For the text-containing cell, return its midpoint in (x, y) coordinate format. 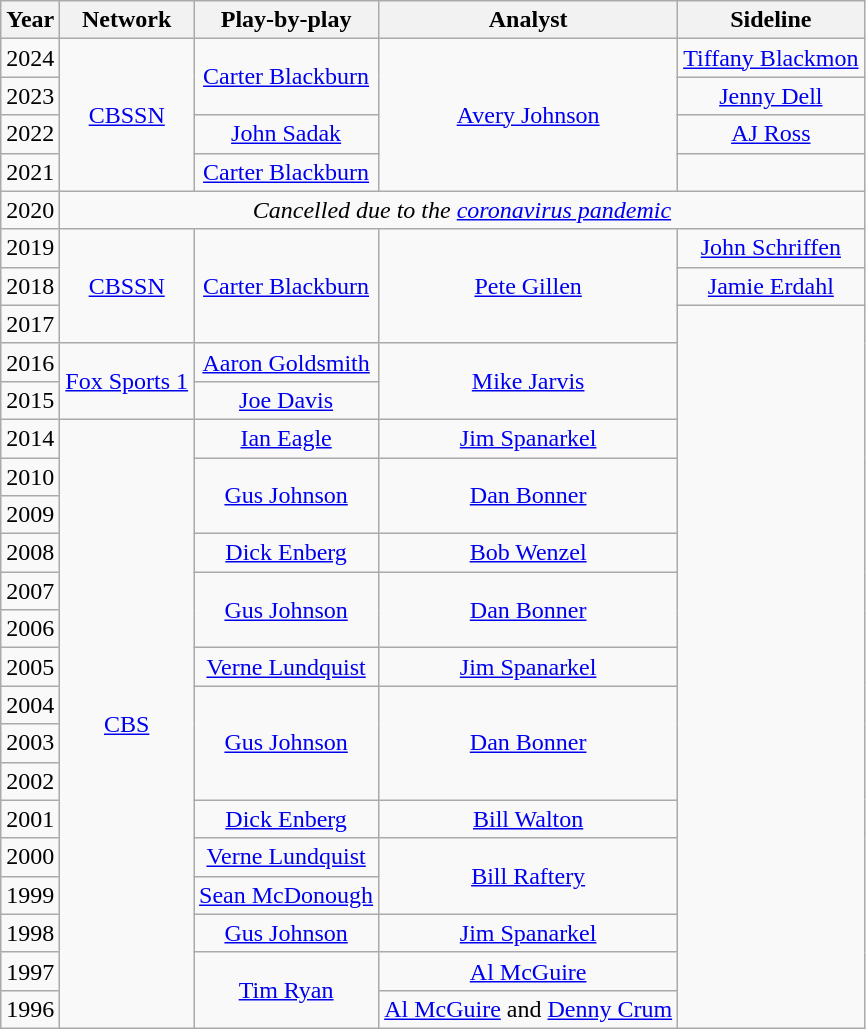
Jenny Dell (771, 96)
John Sadak (286, 134)
1997 (30, 971)
Bill Raftery (528, 876)
2010 (30, 477)
Tim Ryan (286, 990)
2000 (30, 857)
Bill Walton (528, 819)
Ian Eagle (286, 438)
2003 (30, 743)
2018 (30, 286)
2005 (30, 667)
2006 (30, 629)
1998 (30, 933)
2004 (30, 705)
Al McGuire (528, 971)
Aaron Goldsmith (286, 362)
1996 (30, 1009)
2024 (30, 58)
2009 (30, 515)
Mike Jarvis (528, 381)
2019 (30, 248)
2021 (30, 172)
2020 (30, 210)
2014 (30, 438)
Sideline (771, 20)
Cancelled due to the coronavirus pandemic (462, 210)
Play-by-play (286, 20)
2002 (30, 781)
Bob Wenzel (528, 553)
Analyst (528, 20)
Jamie Erdahl (771, 286)
Avery Johnson (528, 115)
Al McGuire and Denny Crum (528, 1009)
2001 (30, 819)
Year (30, 20)
2023 (30, 96)
2016 (30, 362)
2007 (30, 591)
John Schriffen (771, 248)
Tiffany Blackmon (771, 58)
Fox Sports 1 (127, 381)
2017 (30, 324)
Sean McDonough (286, 895)
CBS (127, 724)
2022 (30, 134)
2008 (30, 553)
AJ Ross (771, 134)
Network (127, 20)
2015 (30, 400)
Joe Davis (286, 400)
1999 (30, 895)
Pete Gillen (528, 286)
